Identify which cell holds the provided text, then report its (X, Y) central coordinate. 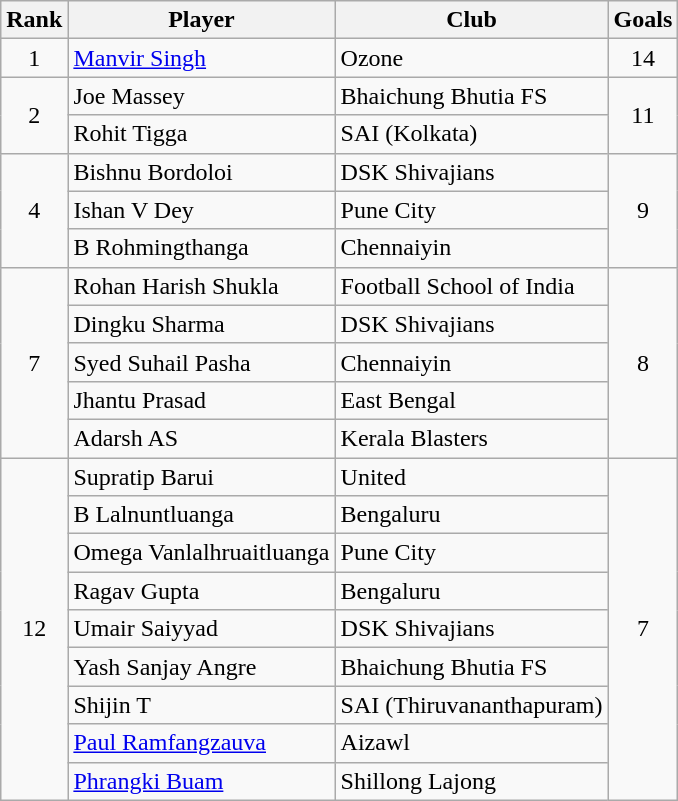
SAI (Kolkata) (472, 134)
United (472, 477)
Ragav Gupta (202, 591)
Umair Saiyyad (202, 629)
Joe Massey (202, 96)
Shijin T (202, 705)
Ishan V Dey (202, 210)
8 (643, 362)
Adarsh AS (202, 438)
Syed Suhail Pasha (202, 362)
Dingku Sharma (202, 324)
12 (34, 630)
Goals (643, 20)
Player (202, 20)
Kerala Blasters (472, 438)
Club (472, 20)
Shillong Lajong (472, 781)
SAI (Thiruvananthapuram) (472, 705)
B Lalnuntluanga (202, 515)
9 (643, 210)
Rank (34, 20)
East Bengal (472, 400)
11 (643, 115)
Rohit Tigga (202, 134)
Rohan Harish Shukla (202, 286)
Omega Vanlalhruaitluanga (202, 553)
14 (643, 58)
Manvir Singh (202, 58)
Bishnu Bordoloi (202, 172)
Supratip Barui (202, 477)
Jhantu Prasad (202, 400)
Phrangki Buam (202, 781)
4 (34, 210)
Paul Ramfangzauva (202, 743)
Ozone (472, 58)
Yash Sanjay Angre (202, 667)
Aizawl (472, 743)
Football School of India (472, 286)
2 (34, 115)
B Rohmingthanga (202, 248)
1 (34, 58)
